Find where the given text appears and provide that cell's center as (x, y) coordinate. 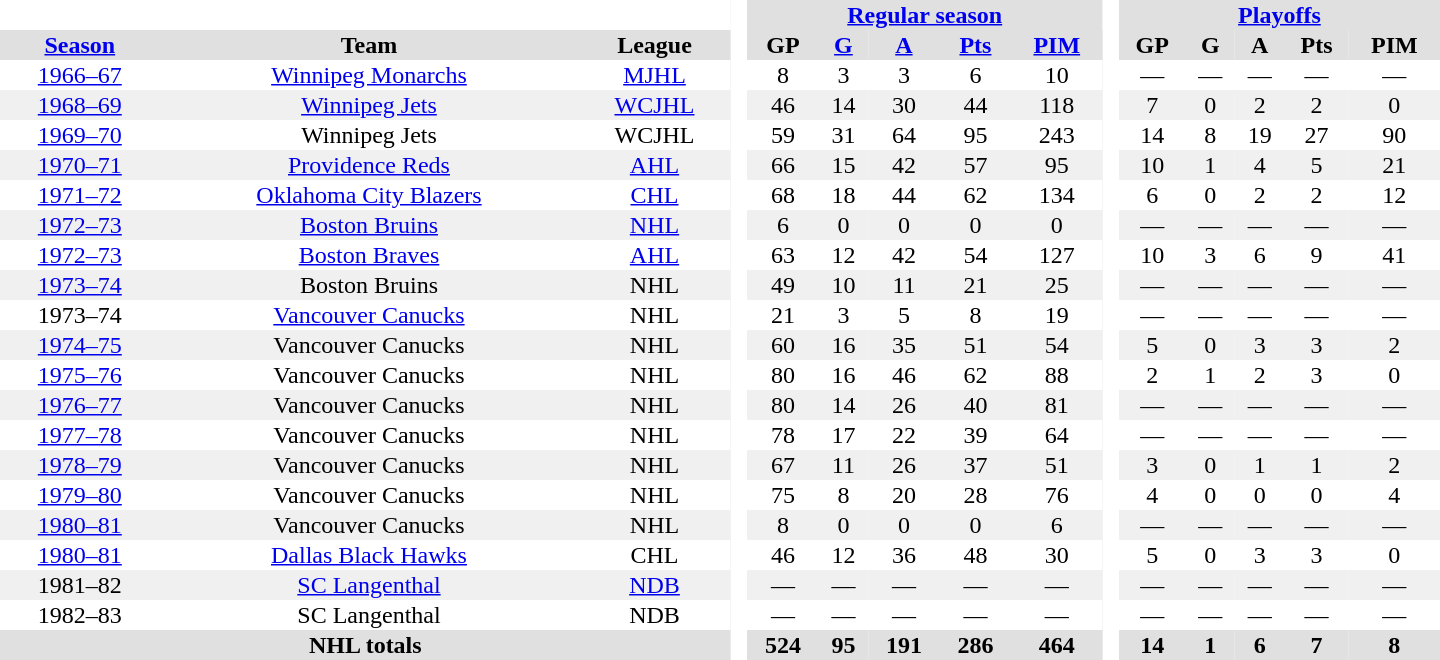
Providence Reds (370, 165)
1966–67 (80, 75)
48 (976, 555)
68 (783, 195)
9 (1317, 255)
40 (976, 405)
1975–76 (80, 375)
81 (1056, 405)
31 (844, 135)
NHL totals (366, 645)
27 (1317, 135)
524 (783, 645)
243 (1056, 135)
Season (80, 45)
78 (783, 435)
1974–75 (80, 345)
41 (1394, 255)
Regular season (924, 15)
286 (976, 645)
60 (783, 345)
MJHL (654, 75)
Winnipeg Monarchs (370, 75)
28 (976, 495)
22 (904, 435)
1970–71 (80, 165)
90 (1394, 135)
1971–72 (80, 195)
39 (976, 435)
1968–69 (80, 105)
1982–83 (80, 615)
57 (976, 165)
Dallas Black Hawks (370, 555)
15 (844, 165)
1978–79 (80, 465)
88 (1056, 375)
1976–77 (80, 405)
Team (370, 45)
75 (783, 495)
League (654, 45)
20 (904, 495)
37 (976, 465)
Boston Braves (370, 255)
118 (1056, 105)
76 (1056, 495)
1977–78 (80, 435)
1981–82 (80, 585)
464 (1056, 645)
66 (783, 165)
17 (844, 435)
Playoffs (1280, 15)
25 (1056, 285)
134 (1056, 195)
35 (904, 345)
1979–80 (80, 495)
67 (783, 465)
127 (1056, 255)
18 (844, 195)
1969–70 (80, 135)
63 (783, 255)
Oklahoma City Blazers (370, 195)
59 (783, 135)
191 (904, 645)
49 (783, 285)
36 (904, 555)
